Return the (x, y) coordinate for the center point of the cell that contains the specified text.  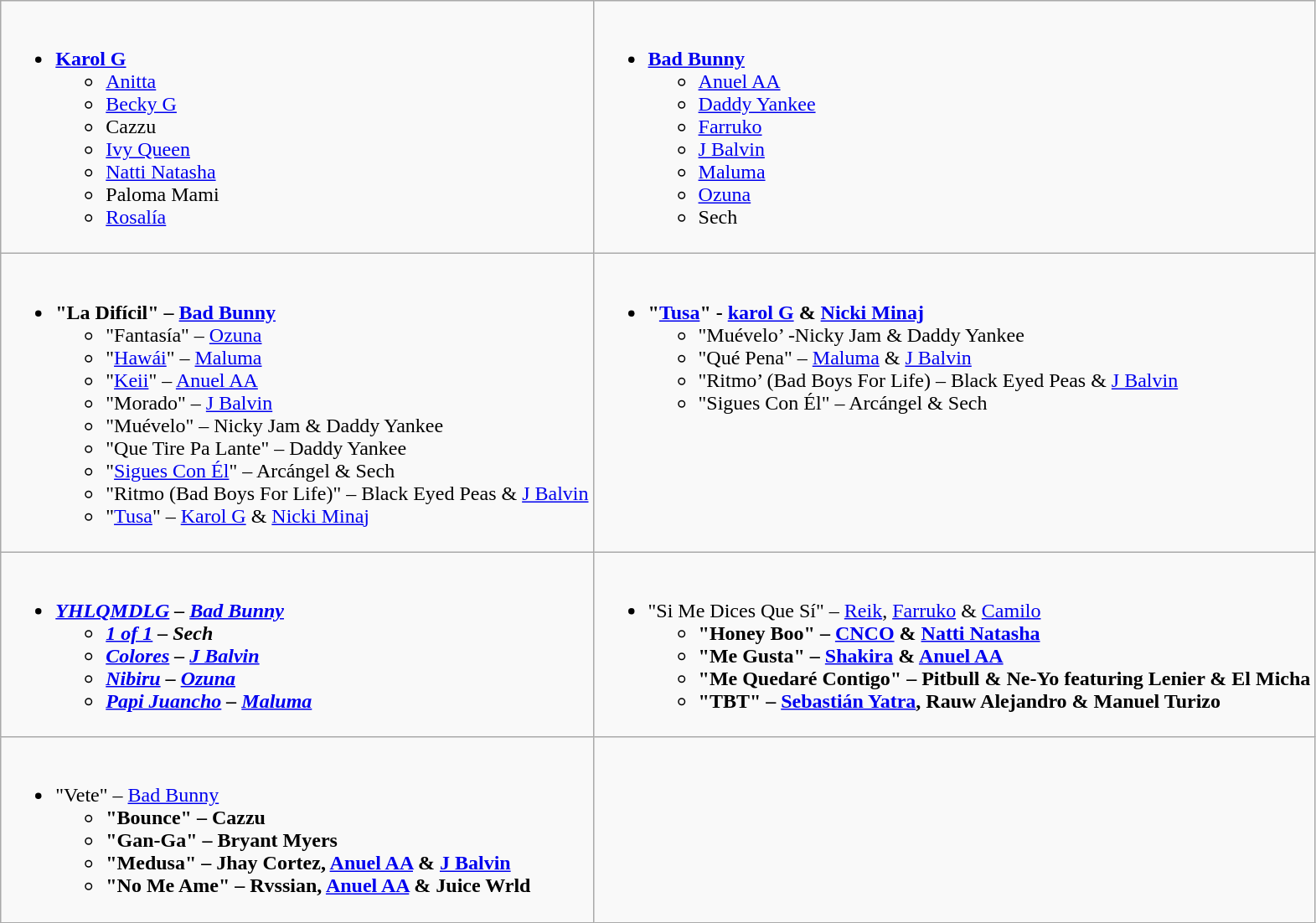
"Vete" – Bad Bunny"Bounce" – Cazzu"Gan-Ga" – Bryant Myers"Medusa" – Jhay Cortez, Anuel AA & J Balvin"No Me Ame" – Rvssian, Anuel AA & Juice Wrld (297, 829)
Bad BunnyAnuel AADaddy YankeeFarrukoJ BalvinMalumaOzunaSech (954, 127)
Karol GAnittaBecky GCazzuIvy QueenNatti NatashaPaloma MamiRosalía (297, 127)
YHLQMDLG – Bad Bunny1 of 1 – SechColores – J BalvinNibiru – OzunaPapi Juancho – Maluma (297, 645)
